Extract the (X, Y) coordinate from the center of the cell holding the provided text.  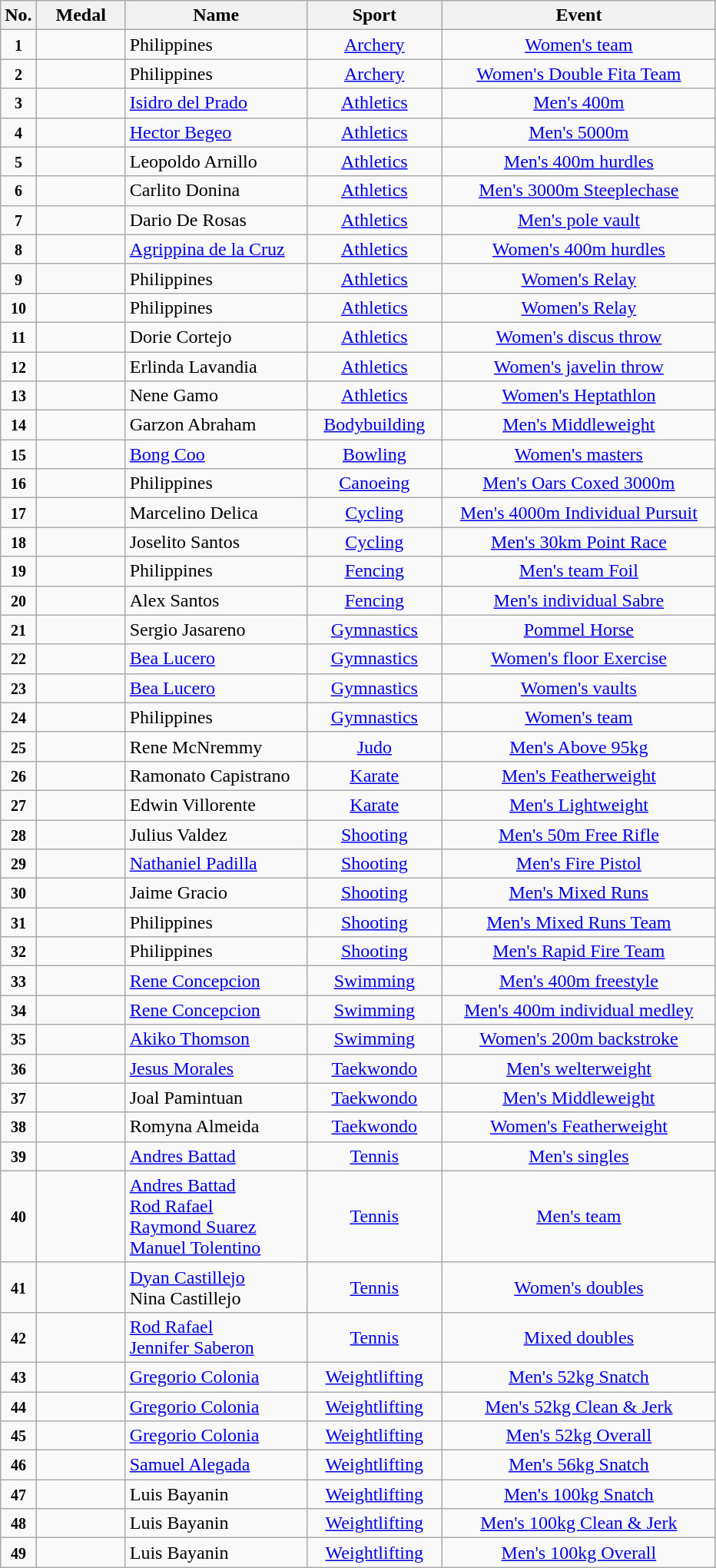
49 (18, 1553)
Men's 100kg Snatch (578, 1494)
Akiko Thomson (216, 1039)
8 (18, 249)
29 (18, 864)
27 (18, 805)
1 (18, 45)
19 (18, 571)
Men's 56kg Snatch (578, 1465)
30 (18, 893)
Garzon Abraham (216, 425)
Men's 30km Point Race (578, 542)
Men's 52kg Snatch (578, 1377)
Bowling (374, 454)
Men's 4000m Individual Pursuit (578, 513)
44 (18, 1406)
Dario De Rosas (216, 220)
Women's floor Exercise (578, 659)
Marcelino Delica (216, 513)
Women's masters (578, 454)
Men's 100kg Overall (578, 1553)
9 (18, 278)
11 (18, 337)
22 (18, 659)
No. (18, 15)
Women's 400m hurdles (578, 249)
Alex Santos (216, 600)
Dyan CastillejoNina Castillejo (216, 1287)
Bong Coo (216, 454)
26 (18, 776)
Men's Mixed Runs (578, 893)
14 (18, 425)
Men's Above 95kg (578, 746)
48 (18, 1523)
Romyna Almeida (216, 1127)
37 (18, 1098)
10 (18, 307)
25 (18, 746)
Men's 52kg Clean & Jerk (578, 1406)
33 (18, 981)
Erlinda Lavandia (216, 367)
42 (18, 1337)
Agrippina de la Cruz (216, 249)
Samuel Alegada (216, 1465)
34 (18, 1010)
13 (18, 396)
31 (18, 922)
Men's team (578, 1216)
Leopoldo Arnillo (216, 161)
Ramonato Capistrano (216, 776)
28 (18, 834)
Dorie Cortejo (216, 337)
2 (18, 74)
Women's discus throw (578, 337)
24 (18, 717)
Hector Begeo (216, 132)
43 (18, 1377)
3 (18, 103)
Edwin Villorente (216, 805)
Men's Rapid Fire Team (578, 952)
6 (18, 191)
17 (18, 513)
Men's Oars Coxed 3000m (578, 483)
20 (18, 600)
Men's Mixed Runs Team (578, 922)
46 (18, 1465)
23 (18, 688)
Andres BattadRod RafaelRaymond SuarezManuel Tolentino (216, 1216)
Carlito Donina (216, 191)
Men's 100kg Clean & Jerk (578, 1523)
Women's Heptathlon (578, 396)
Men's Fire Pistol (578, 864)
Men's 5000m (578, 132)
Women's vaults (578, 688)
Pommel Horse (578, 630)
Name (216, 15)
Men's 400m (578, 103)
21 (18, 630)
Men's Lightweight (578, 805)
Nathaniel Padilla (216, 864)
Men's team Foil (578, 571)
36 (18, 1068)
Mixed doubles (578, 1337)
Andres Battad (216, 1156)
Men's Featherweight (578, 776)
Nene Gamo (216, 396)
Canoeing (374, 483)
39 (18, 1156)
38 (18, 1127)
Joal Pamintuan (216, 1098)
Women's Double Fita Team (578, 74)
Rene McNremmy (216, 746)
Women's 200m backstroke (578, 1039)
Jaime Gracio (216, 893)
Women's javelin throw (578, 367)
47 (18, 1494)
Men's singles (578, 1156)
Event (578, 15)
41 (18, 1287)
Men's individual Sabre (578, 600)
Rod RafaelJennifer Saberon (216, 1337)
7 (18, 220)
Men's 400m freestyle (578, 981)
35 (18, 1039)
Judo (374, 746)
Women's doubles (578, 1287)
Joselito Santos (216, 542)
Women's Featherweight (578, 1127)
Men's 50m Free Rifle (578, 834)
4 (18, 132)
15 (18, 454)
Men's 400m individual medley (578, 1010)
Men's 400m hurdles (578, 161)
12 (18, 367)
Men's welterweight (578, 1068)
Jesus Morales (216, 1068)
16 (18, 483)
Sport (374, 15)
Medal (81, 15)
5 (18, 161)
Isidro del Prado (216, 103)
Men's pole vault (578, 220)
45 (18, 1436)
18 (18, 542)
32 (18, 952)
Sergio Jasareno (216, 630)
Bodybuilding (374, 425)
Men's 52kg Overall (578, 1436)
Men's 3000m Steeplechase (578, 191)
Julius Valdez (216, 834)
40 (18, 1216)
